Pinpoint the cell where the given text exists, returning its [x, y] midpoint coordinate. 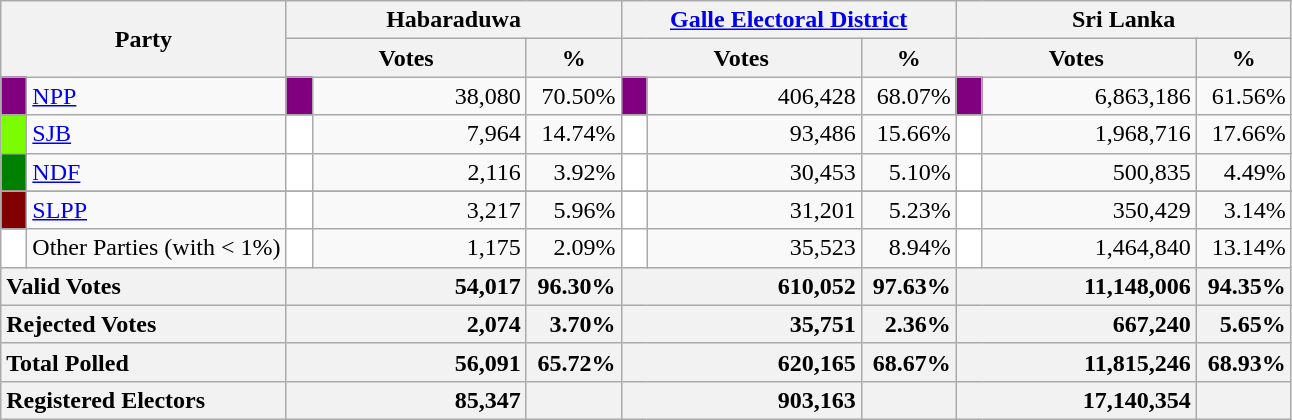
4.49% [1244, 172]
68.67% [908, 362]
SJB [156, 134]
11,815,246 [1076, 362]
1,968,716 [1089, 134]
6,863,186 [1089, 96]
3,217 [419, 210]
35,523 [754, 248]
NPP [156, 96]
65.72% [574, 362]
56,091 [406, 362]
7,964 [419, 134]
Total Polled [144, 362]
5.10% [908, 172]
8.94% [908, 248]
5.23% [908, 210]
Other Parties (with < 1%) [156, 248]
Valid Votes [144, 286]
NDF [156, 172]
3.70% [574, 324]
500,835 [1089, 172]
1,175 [419, 248]
SLPP [156, 210]
620,165 [741, 362]
61.56% [1244, 96]
13.14% [1244, 248]
68.93% [1244, 362]
2.36% [908, 324]
97.63% [908, 286]
17,140,354 [1076, 400]
5.96% [574, 210]
94.35% [1244, 286]
68.07% [908, 96]
14.74% [574, 134]
1,464,840 [1089, 248]
667,240 [1076, 324]
Registered Electors [144, 400]
31,201 [754, 210]
Sri Lanka [1124, 20]
11,148,006 [1076, 286]
610,052 [741, 286]
30,453 [754, 172]
2,074 [406, 324]
903,163 [741, 400]
93,486 [754, 134]
Galle Electoral District [788, 20]
2.09% [574, 248]
54,017 [406, 286]
15.66% [908, 134]
96.30% [574, 286]
2,116 [419, 172]
70.50% [574, 96]
5.65% [1244, 324]
350,429 [1089, 210]
Party [144, 39]
Habaraduwa [454, 20]
35,751 [741, 324]
Rejected Votes [144, 324]
3.92% [574, 172]
406,428 [754, 96]
3.14% [1244, 210]
85,347 [406, 400]
38,080 [419, 96]
17.66% [1244, 134]
